Search for the cell housing the specified text and yield its [X, Y] center coordinate. 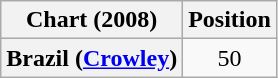
Chart (2008) [92, 20]
50 [230, 58]
Position [230, 20]
Brazil (Crowley) [92, 58]
